For the text-containing cell, return its midpoint in (x, y) coordinate format. 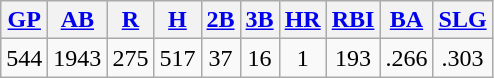
RBI (353, 20)
1 (302, 58)
2B (220, 20)
193 (353, 58)
GP (24, 20)
517 (178, 58)
275 (130, 58)
HR (302, 20)
1943 (78, 58)
AB (78, 20)
544 (24, 58)
37 (220, 58)
16 (260, 58)
.303 (462, 58)
H (178, 20)
SLG (462, 20)
3B (260, 20)
R (130, 20)
.266 (406, 58)
BA (406, 20)
